Capture the cell that displays the provided text and extract its (x, y) central coordinate. 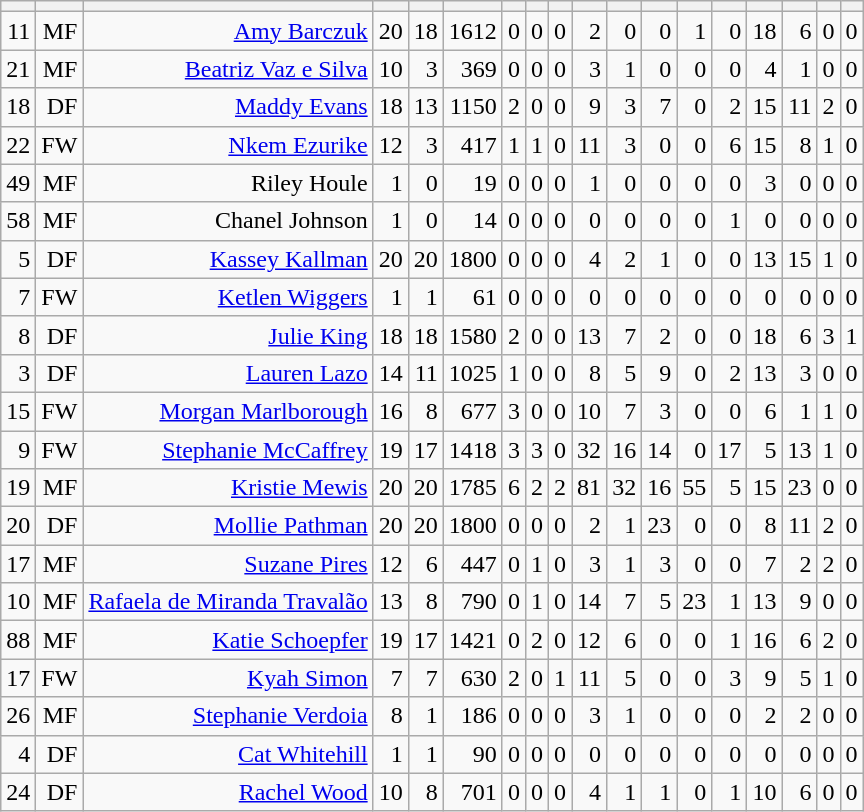
790 (472, 602)
Stephanie McCaffrey (228, 449)
49 (18, 183)
417 (472, 145)
Riley Houle (228, 183)
90 (472, 754)
630 (472, 678)
1421 (472, 640)
Stephanie Verdoia (228, 716)
677 (472, 411)
Morgan Marlborough (228, 411)
Suzane Pires (228, 564)
26 (18, 716)
447 (472, 564)
Lauren Lazo (228, 373)
1580 (472, 335)
Beatriz Vaz e Silva (228, 69)
Rafaela de Miranda Travalão (228, 602)
Ketlen Wiggers (228, 297)
Mollie Pathman (228, 526)
186 (472, 716)
Maddy Evans (228, 107)
61 (472, 297)
81 (590, 488)
Julie King (228, 335)
Chanel Johnson (228, 221)
21 (18, 69)
Kyah Simon (228, 678)
1150 (472, 107)
22 (18, 145)
701 (472, 792)
55 (694, 488)
1785 (472, 488)
Kristie Mewis (228, 488)
369 (472, 69)
88 (18, 640)
24 (18, 792)
Cat Whitehill (228, 754)
Kassey Kallman (228, 259)
Amy Barczuk (228, 31)
Nkem Ezurike (228, 145)
1612 (472, 31)
Katie Schoepfer (228, 640)
Rachel Wood (228, 792)
58 (18, 221)
1025 (472, 373)
1418 (472, 449)
